Find where the given text appears and provide that cell's center as [X, Y] coordinate. 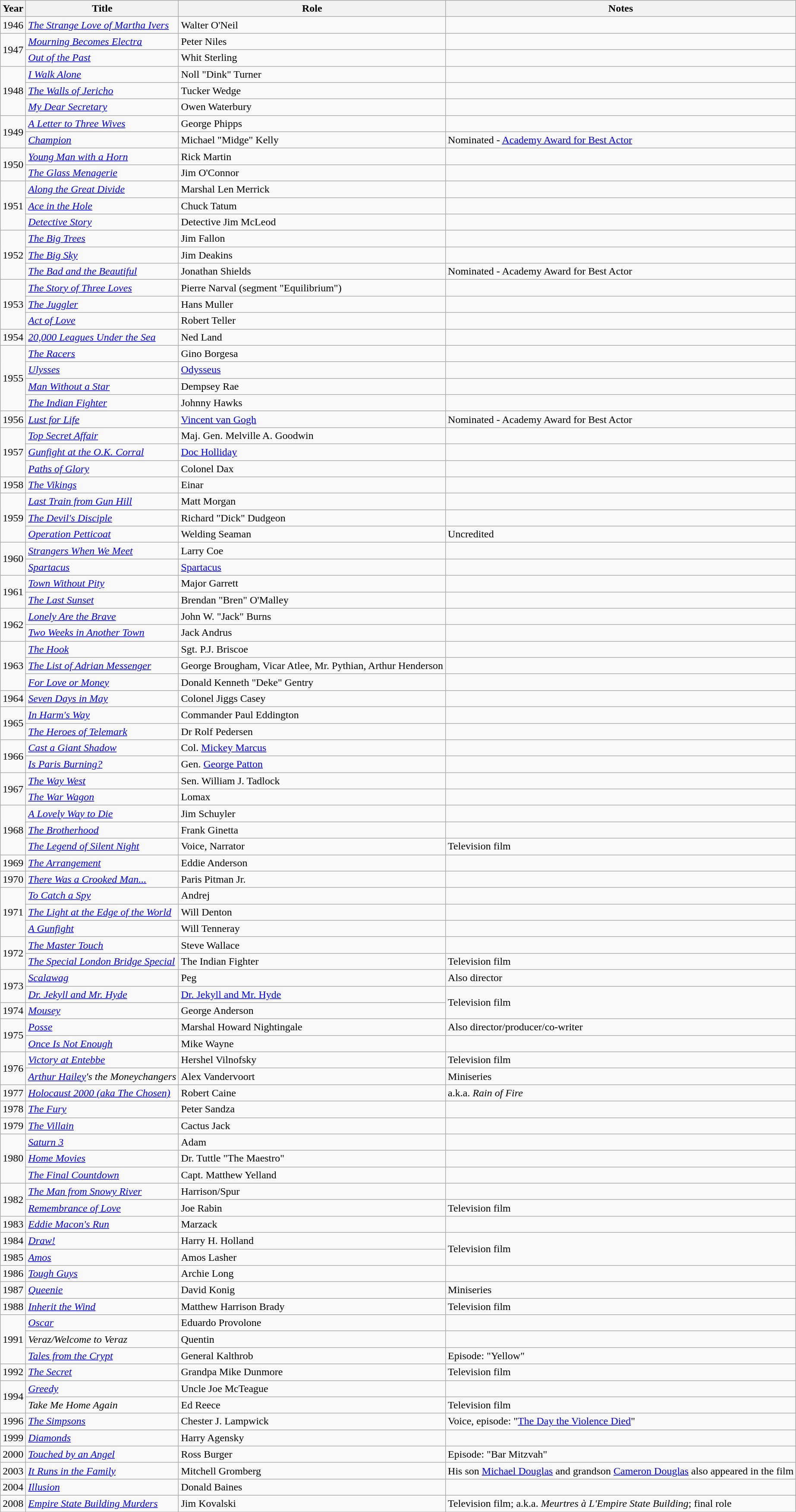
Posse [102, 1027]
A Gunfight [102, 928]
Tucker Wedge [312, 91]
1978 [13, 1109]
Two Weeks in Another Town [102, 633]
Take Me Home Again [102, 1405]
1952 [13, 255]
Mousey [102, 1011]
Colonel Jiggs Casey [312, 698]
1962 [13, 625]
1992 [13, 1372]
2003 [13, 1471]
The Way West [102, 781]
Touched by an Angel [102, 1454]
Ace in the Hole [102, 206]
Man Without a Star [102, 386]
Greedy [102, 1389]
To Catch a Spy [102, 896]
1973 [13, 986]
The Master Touch [102, 945]
Notes [621, 9]
1954 [13, 337]
Ross Burger [312, 1454]
Quentin [312, 1339]
Michael "Midge" Kelly [312, 140]
Year [13, 9]
Episode: "Yellow" [621, 1356]
Alex Vandervoort [312, 1076]
The Fury [102, 1109]
1949 [13, 132]
Einar [312, 485]
Jim Fallon [312, 239]
His son Michael Douglas and grandson Cameron Douglas also appeared in the film [621, 1471]
Matthew Harrison Brady [312, 1307]
Veraz/Welcome to Veraz [102, 1339]
The Racers [102, 354]
Strangers When We Meet [102, 551]
Ulysses [102, 370]
Arthur Hailey's the Moneychangers [102, 1076]
1958 [13, 485]
Mourning Becomes Electra [102, 41]
Maj. Gen. Melville A. Goodwin [312, 436]
Act of Love [102, 321]
Last Train from Gun Hill [102, 502]
Rick Martin [312, 156]
1964 [13, 698]
Eddie Anderson [312, 863]
Title [102, 9]
Doc Holliday [312, 452]
Harry H. Holland [312, 1241]
Robert Teller [312, 321]
1984 [13, 1241]
1965 [13, 723]
1959 [13, 518]
The Devil's Disciple [102, 518]
The Juggler [102, 304]
Oscar [102, 1323]
Queenie [102, 1290]
Home Movies [102, 1158]
2008 [13, 1503]
George Anderson [312, 1011]
The List of Adrian Messenger [102, 666]
Colonel Dax [312, 468]
1980 [13, 1158]
1988 [13, 1307]
The Hook [102, 649]
Hans Muller [312, 304]
Joe Rabin [312, 1208]
Amos Lasher [312, 1257]
Television film; a.k.a. Meurtres à L'Empire State Building; final role [621, 1503]
Richard "Dick" Dudgeon [312, 518]
Voice, episode: "The Day the Violence Died" [621, 1421]
Victory at Entebbe [102, 1060]
Saturn 3 [102, 1142]
1951 [13, 205]
Pierre Narval (segment "Equilibrium") [312, 288]
The Light at the Edge of the World [102, 912]
Top Secret Affair [102, 436]
A Lovely Way to Die [102, 814]
Also director/producer/co-writer [621, 1027]
Diamonds [102, 1438]
1956 [13, 419]
The Special London Bridge Special [102, 961]
Empire State Building Murders [102, 1503]
Uncle Joe McTeague [312, 1389]
The Big Sky [102, 255]
Ned Land [312, 337]
Role [312, 9]
The Man from Snowy River [102, 1191]
Jonathan Shields [312, 271]
1975 [13, 1035]
Mike Wayne [312, 1044]
Grandpa Mike Dunmore [312, 1372]
The Villain [102, 1126]
Jack Andrus [312, 633]
The Final Countdown [102, 1175]
The Glass Menagerie [102, 173]
Lonely Are the Brave [102, 616]
Chuck Tatum [312, 206]
Lomax [312, 797]
1969 [13, 863]
Detective Story [102, 222]
Seven Days in May [102, 698]
Harry Agensky [312, 1438]
George Brougham, Vicar Atlee, Mr. Pythian, Arthur Henderson [312, 666]
General Kalthrob [312, 1356]
1957 [13, 452]
a.k.a. Rain of Fire [621, 1093]
Welding Seaman [312, 534]
Champion [102, 140]
Harrison/Spur [312, 1191]
1979 [13, 1126]
Out of the Past [102, 58]
Major Garrett [312, 584]
I Walk Alone [102, 74]
Draw! [102, 1241]
Illusion [102, 1487]
Peter Niles [312, 41]
Peter Sandza [312, 1109]
Johnny Hawks [312, 403]
Archie Long [312, 1274]
Dr Rolf Pedersen [312, 732]
Sen. William J. Tadlock [312, 781]
Paris Pitman Jr. [312, 879]
Odysseus [312, 370]
Frank Ginetta [312, 830]
Once Is Not Enough [102, 1044]
Gen. George Patton [312, 764]
The Walls of Jericho [102, 91]
Lust for Life [102, 419]
Uncredited [621, 534]
1976 [13, 1068]
Tales from the Crypt [102, 1356]
Operation Petticoat [102, 534]
My Dear Secretary [102, 107]
1982 [13, 1199]
Cactus Jack [312, 1126]
1960 [13, 559]
Amos [102, 1257]
Noll "Dink" Turner [312, 74]
Remembrance of Love [102, 1208]
The Heroes of Telemark [102, 732]
Jim Kovalski [312, 1503]
1985 [13, 1257]
2004 [13, 1487]
A Letter to Three Wives [102, 123]
1967 [13, 789]
Donald Baines [312, 1487]
Marzack [312, 1224]
1948 [13, 91]
Adam [312, 1142]
Tough Guys [102, 1274]
Robert Caine [312, 1093]
1974 [13, 1011]
1950 [13, 164]
The Arrangement [102, 863]
Col. Mickey Marcus [312, 748]
Sgt. P.J. Briscoe [312, 649]
1996 [13, 1421]
The Vikings [102, 485]
1966 [13, 756]
1968 [13, 830]
Will Denton [312, 912]
The Brotherhood [102, 830]
Jim O'Connor [312, 173]
Also director [621, 978]
1987 [13, 1290]
It Runs in the Family [102, 1471]
The Story of Three Loves [102, 288]
In Harm's Way [102, 715]
Jim Deakins [312, 255]
Marshal Howard Nightingale [312, 1027]
1946 [13, 25]
1970 [13, 879]
Capt. Matthew Yelland [312, 1175]
Eddie Macon's Run [102, 1224]
1953 [13, 304]
Detective Jim McLeod [312, 222]
1986 [13, 1274]
Andrej [312, 896]
Hershel Vilnofsky [312, 1060]
Dr. Tuttle "The Maestro" [312, 1158]
The Simpsons [102, 1421]
1991 [13, 1339]
20,000 Leagues Under the Sea [102, 337]
1994 [13, 1397]
Steve Wallace [312, 945]
For Love or Money [102, 682]
1955 [13, 378]
Cast a Giant Shadow [102, 748]
Paths of Glory [102, 468]
Walter O'Neil [312, 25]
The Secret [102, 1372]
Matt Morgan [312, 502]
John W. "Jack" Burns [312, 616]
Owen Waterbury [312, 107]
The Strange Love of Martha Ivers [102, 25]
Holocaust 2000 (aka The Chosen) [102, 1093]
Jim Schuyler [312, 814]
Eduardo Provolone [312, 1323]
Larry Coe [312, 551]
Marshal Len Merrick [312, 189]
1999 [13, 1438]
Town Without Pity [102, 584]
Vincent van Gogh [312, 419]
George Phipps [312, 123]
Is Paris Burning? [102, 764]
The Bad and the Beautiful [102, 271]
Ed Reece [312, 1405]
1961 [13, 592]
Donald Kenneth "Deke" Gentry [312, 682]
1977 [13, 1093]
The War Wagon [102, 797]
The Big Trees [102, 239]
Dempsey Rae [312, 386]
1972 [13, 953]
1963 [13, 666]
Whit Sterling [312, 58]
Chester J. Lampwick [312, 1421]
The Last Sunset [102, 600]
1971 [13, 912]
1983 [13, 1224]
Young Man with a Horn [102, 156]
Peg [312, 978]
Mitchell Gromberg [312, 1471]
The Legend of Silent Night [102, 846]
Commander Paul Eddington [312, 715]
Inherit the Wind [102, 1307]
Episode: "Bar Mitzvah" [621, 1454]
2000 [13, 1454]
Scalawag [102, 978]
1947 [13, 50]
David Konig [312, 1290]
Along the Great Divide [102, 189]
Gunfight at the O.K. Corral [102, 452]
Brendan "Bren" O'Malley [312, 600]
Voice, Narrator [312, 846]
Will Tenneray [312, 928]
Gino Borgesa [312, 354]
There Was a Crooked Man... [102, 879]
